Return (x, y) of the center of cell containing provided text 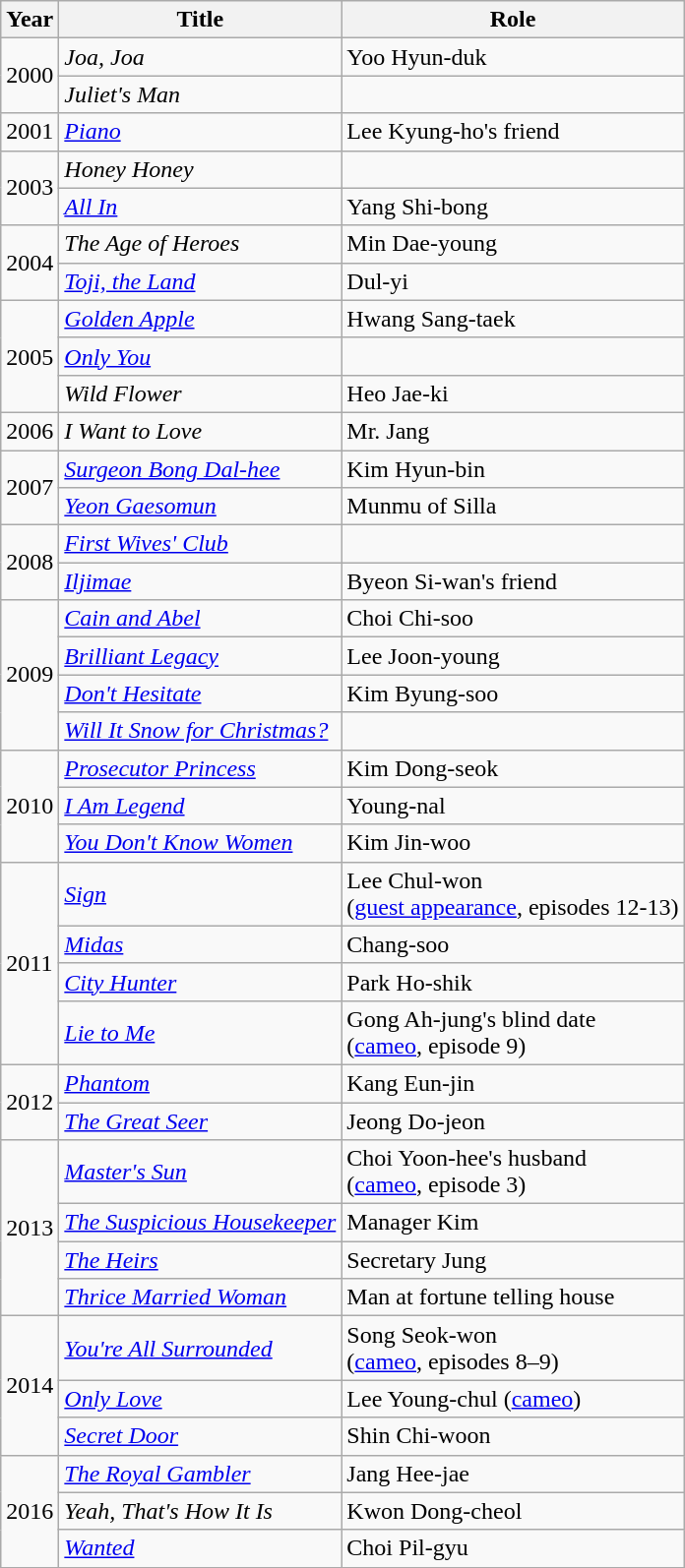
Brilliant Legacy (201, 656)
Lie to Me (201, 1033)
Hwang Sang-taek (513, 319)
2007 (30, 488)
Thrice Married Woman (201, 1297)
Iljimae (201, 581)
2010 (30, 806)
2006 (30, 431)
Title (201, 20)
Choi Chi-soo (513, 619)
The Suspicious Housekeeper (201, 1223)
Chang-soo (513, 944)
Kang Eun-jin (513, 1083)
Kim Jin-woo (513, 843)
You Don't Know Women (201, 843)
2004 (30, 263)
Manager Kim (513, 1223)
Young-nal (513, 806)
Master's Sun (201, 1173)
Yeon Gaesomun (201, 507)
Choi Yoon-hee's husband (cameo, episode 3) (513, 1173)
Toji, the Land (201, 281)
2012 (30, 1102)
Honey Honey (201, 169)
Park Ho-shik (513, 982)
2001 (30, 132)
Midas (201, 944)
Heo Jae-ki (513, 393)
Surgeon Bong Dal-hee (201, 469)
2008 (30, 563)
Kwon Dong-cheol (513, 1511)
Choi Pil-gyu (513, 1548)
Prosecutor Princess (201, 768)
The Age of Heroes (201, 244)
Lee Chul-won (guest appearance, episodes 12-13) (513, 893)
Man at fortune telling house (513, 1297)
2013 (30, 1228)
Min Dae-young (513, 244)
Joa, Joa (201, 57)
Song Seok-won (cameo, episodes 8–9) (513, 1348)
2005 (30, 356)
The Royal Gambler (201, 1474)
Lee Young-chul (cameo) (513, 1399)
Golden Apple (201, 319)
2014 (30, 1385)
Cain and Abel (201, 619)
Kim Byung-soo (513, 694)
Secret Door (201, 1436)
The Heirs (201, 1260)
Shin Chi-woon (513, 1436)
2011 (30, 963)
First Wives' Club (201, 544)
Byeon Si-wan's friend (513, 581)
Kim Dong-seok (513, 768)
Year (30, 20)
I Want to Love (201, 431)
Mr. Jang (513, 431)
Lee Kyung-ho's friend (513, 132)
Yoo Hyun-duk (513, 57)
Dul-yi (513, 281)
2009 (30, 675)
Kim Hyun-bin (513, 469)
Wanted (201, 1548)
Lee Joon-young (513, 656)
Jang Hee-jae (513, 1474)
Secretary Jung (513, 1260)
2003 (30, 188)
Wild Flower (201, 393)
You're All Surrounded (201, 1348)
The Great Seer (201, 1120)
I Am Legend (201, 806)
City Hunter (201, 982)
2000 (30, 76)
Phantom (201, 1083)
Gong Ah-jung's blind date (cameo, episode 9) (513, 1033)
Will It Snow for Christmas? (201, 731)
Piano (201, 132)
Only You (201, 356)
All In (201, 207)
2016 (30, 1511)
Yang Shi-bong (513, 207)
Don't Hesitate (201, 694)
Sign (201, 893)
Juliet's Man (201, 94)
Only Love (201, 1399)
Munmu of Silla (513, 507)
Role (513, 20)
Jeong Do-jeon (513, 1120)
Yeah, That's How It Is (201, 1511)
